Return the (X, Y) coordinate for the center point of the cell that contains the specified text.  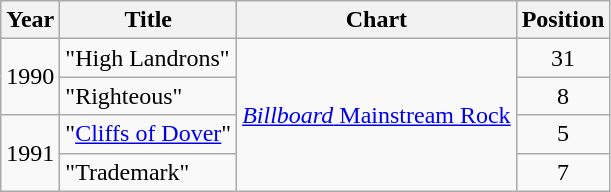
8 (563, 96)
31 (563, 58)
"High Landrons" (148, 58)
Title (148, 20)
5 (563, 134)
"Righteous" (148, 96)
Billboard Mainstream Rock (376, 115)
1990 (30, 77)
"Cliffs of Dover" (148, 134)
1991 (30, 153)
7 (563, 172)
Year (30, 20)
Position (563, 20)
"Trademark" (148, 172)
Chart (376, 20)
